Scan for the cell matching the given text and deliver its (X, Y) coordinate at center. 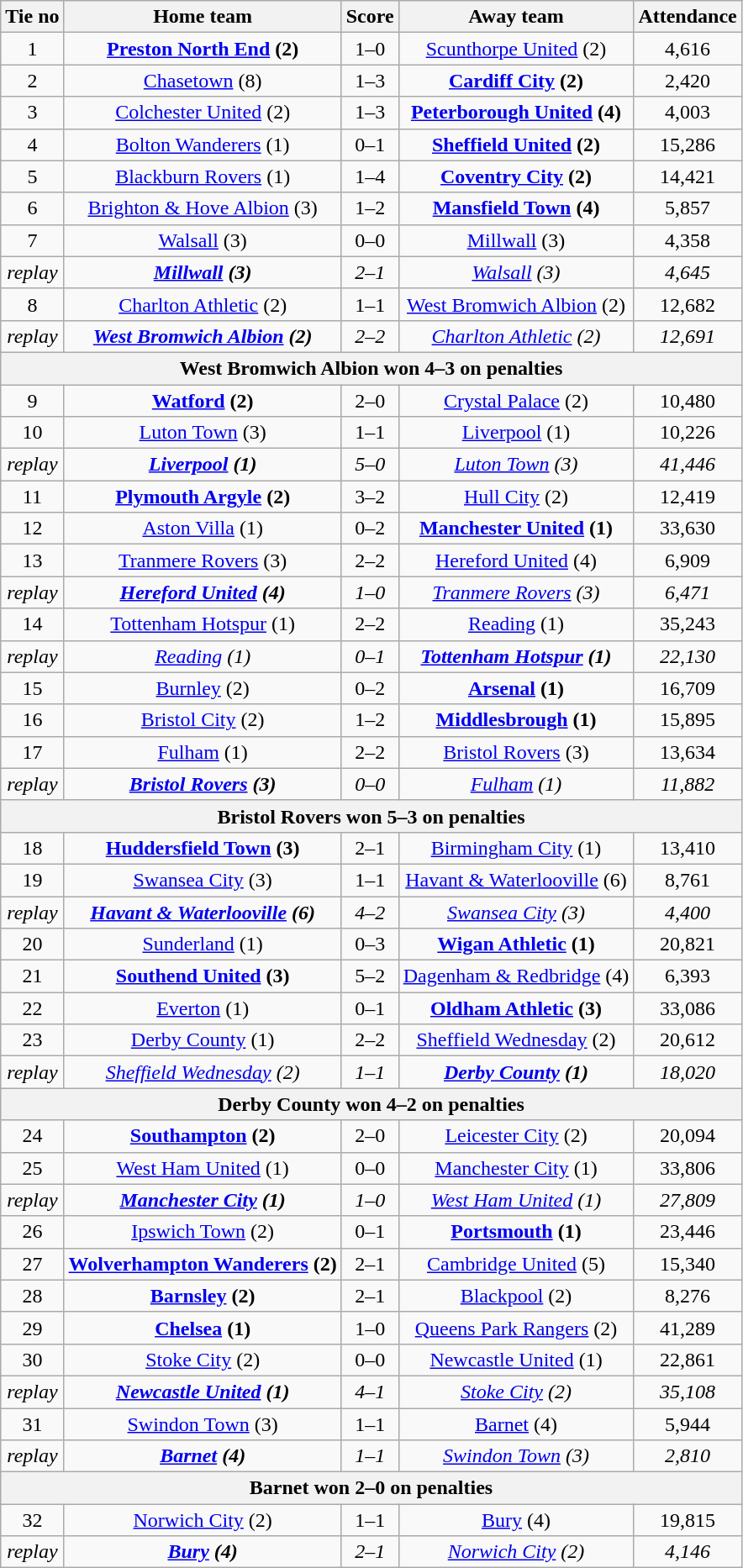
Brighton & Hove Albion (3) (203, 208)
26 (32, 1232)
21 (32, 976)
13 (32, 560)
Home team (203, 17)
Southampton (2) (203, 1136)
Bolton Wanderers (1) (203, 145)
11,882 (688, 784)
Queens Park Rangers (2) (516, 1328)
5,857 (688, 208)
10 (32, 433)
4 (32, 145)
35,108 (688, 1392)
1–4 (370, 176)
19,815 (688, 1520)
2,810 (688, 1456)
23 (32, 1040)
15,895 (688, 720)
Wigan Athletic (1) (516, 944)
Blackburn Rovers (1) (203, 176)
8 (32, 304)
2,420 (688, 81)
20,821 (688, 944)
12,691 (688, 336)
Tie no (32, 17)
6,393 (688, 976)
Southend United (3) (203, 976)
Score (370, 17)
1 (32, 49)
Portsmouth (1) (516, 1232)
8,276 (688, 1296)
13,410 (688, 848)
Chasetown (8) (203, 81)
4,645 (688, 272)
27 (32, 1264)
2 (32, 81)
Scunthorpe United (2) (516, 49)
Aston Villa (1) (203, 529)
33,086 (688, 1008)
Birmingham City (1) (516, 848)
12 (32, 529)
5–2 (370, 976)
6,471 (688, 592)
Sunderland (1) (203, 944)
Barnsley (2) (203, 1296)
Coventry City (2) (516, 176)
7 (32, 240)
9 (32, 401)
Plymouth Argyle (2) (203, 497)
Hull City (2) (516, 497)
4,146 (688, 1552)
30 (32, 1360)
Wolverhampton Wanderers (2) (203, 1264)
4,400 (688, 912)
4,358 (688, 240)
Cardiff City (2) (516, 81)
16,709 (688, 688)
Bristol City (2) (203, 720)
33,806 (688, 1168)
4,616 (688, 49)
Dagenham & Redbridge (4) (516, 976)
12,419 (688, 497)
31 (32, 1424)
5 (32, 176)
Middlesbrough (1) (516, 720)
Oldham Athletic (3) (516, 1008)
20,094 (688, 1136)
Sheffield United (2) (516, 145)
Watford (2) (203, 401)
Preston North End (2) (203, 49)
15,286 (688, 145)
27,809 (688, 1200)
19 (32, 880)
33,630 (688, 529)
Huddersfield Town (3) (203, 848)
Derby County won 4–2 on penalties (371, 1104)
Chelsea (1) (203, 1328)
8,761 (688, 880)
Peterborough United (4) (516, 113)
Away team (516, 17)
Colchester United (2) (203, 113)
22,130 (688, 656)
West Bromwich Albion won 4–3 on penalties (371, 368)
Burnley (2) (203, 688)
5–0 (370, 465)
Cambridge United (5) (516, 1264)
0–3 (370, 944)
14,421 (688, 176)
Everton (1) (203, 1008)
Ipswich Town (2) (203, 1232)
15,340 (688, 1264)
18 (32, 848)
4,003 (688, 113)
Barnet won 2–0 on penalties (371, 1488)
22 (32, 1008)
22,861 (688, 1360)
4–2 (370, 912)
41,446 (688, 465)
11 (32, 497)
15 (32, 688)
17 (32, 752)
Bristol Rovers won 5–3 on penalties (371, 816)
25 (32, 1168)
Mansfield Town (4) (516, 208)
Attendance (688, 17)
29 (32, 1328)
3 (32, 113)
Manchester United (1) (516, 529)
6 (32, 208)
20 (32, 944)
12,682 (688, 304)
24 (32, 1136)
Arsenal (1) (516, 688)
13,634 (688, 752)
14 (32, 624)
10,480 (688, 401)
6,909 (688, 560)
32 (32, 1520)
Crystal Palace (2) (516, 401)
Leicester City (2) (516, 1136)
3–2 (370, 497)
28 (32, 1296)
41,289 (688, 1328)
Blackpool (2) (516, 1296)
23,446 (688, 1232)
18,020 (688, 1072)
16 (32, 720)
5,944 (688, 1424)
4–1 (370, 1392)
20,612 (688, 1040)
10,226 (688, 433)
35,243 (688, 624)
